For the text-containing cell, return its midpoint in (x, y) coordinate format. 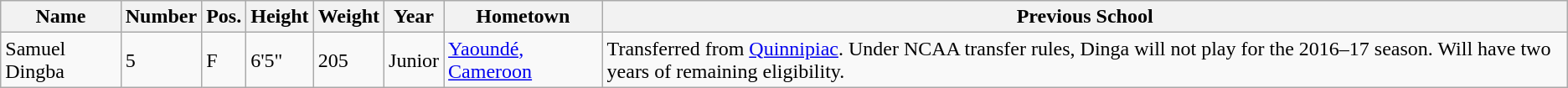
Transferred from Quinnipiac. Under NCAA transfer rules, Dinga will not play for the 2016–17 season. Will have two years of remaining eligibility. (1085, 60)
Year (414, 17)
Height (280, 17)
F (224, 60)
Number (161, 17)
Yaoundé, Cameroon (523, 60)
205 (348, 60)
Pos. (224, 17)
6'5" (280, 60)
Junior (414, 60)
Hometown (523, 17)
Previous School (1085, 17)
Weight (348, 17)
Samuel Dingba (61, 60)
Name (61, 17)
5 (161, 60)
